Search for the cell housing the specified text and yield its [x, y] center coordinate. 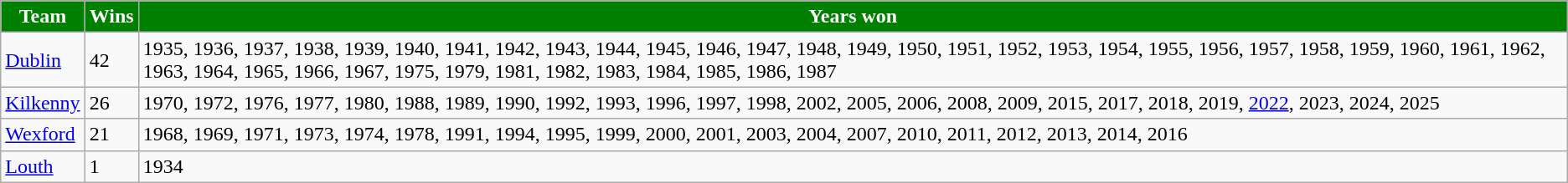
Louth [43, 166]
Years won [853, 17]
42 [111, 60]
1968, 1969, 1971, 1973, 1974, 1978, 1991, 1994, 1995, 1999, 2000, 2001, 2003, 2004, 2007, 2010, 2011, 2012, 2013, 2014, 2016 [853, 135]
Team [43, 17]
Kilkenny [43, 103]
1934 [853, 166]
21 [111, 135]
26 [111, 103]
1 [111, 166]
Dublin [43, 60]
Wexford [43, 135]
Wins [111, 17]
